Find where the given text appears and provide that cell's center as (x, y) coordinate. 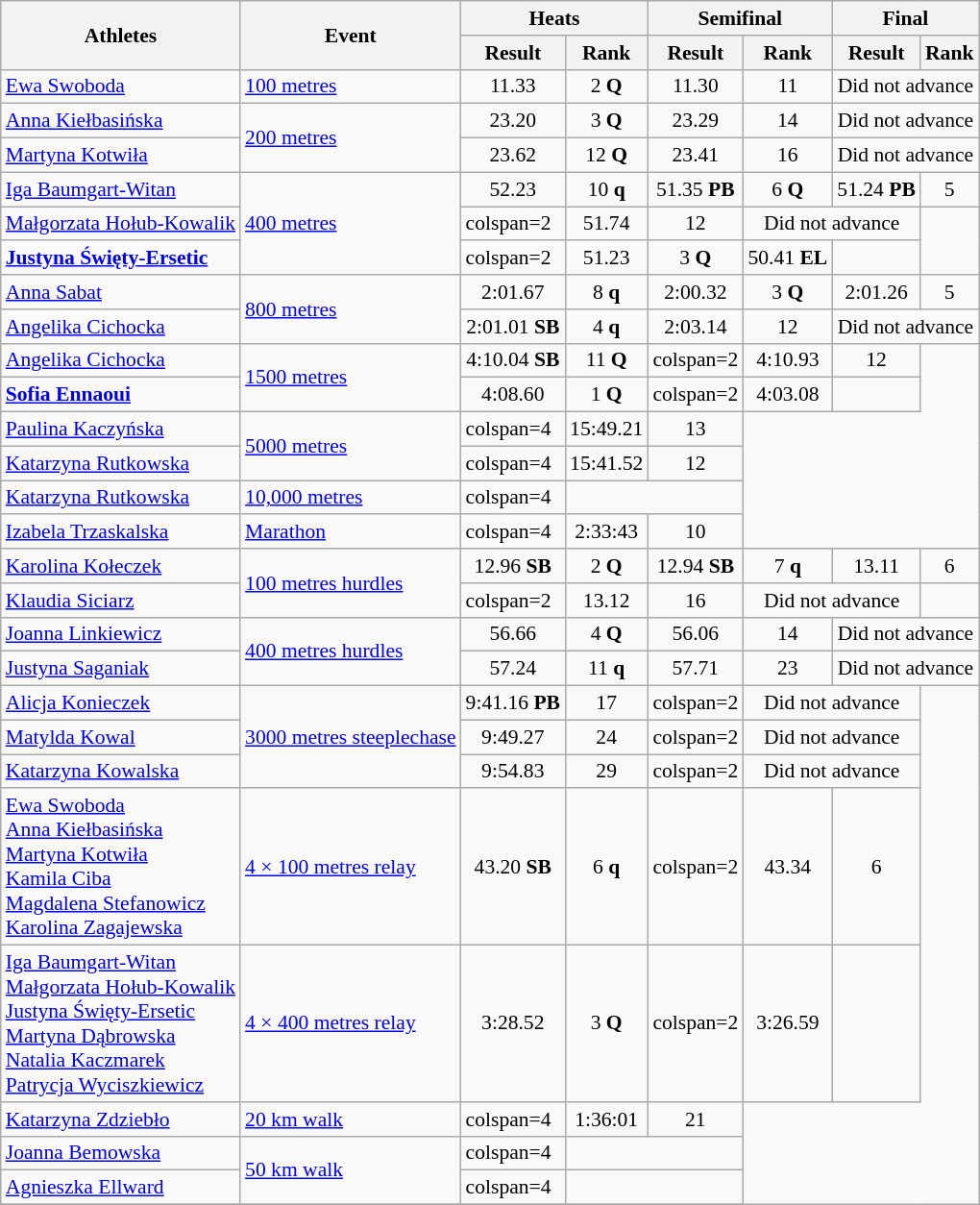
Event (351, 35)
Justyna Święty-Ersetic (121, 258)
Joanna Bemowska (121, 1153)
Athletes (121, 35)
57.24 (513, 669)
8 q (606, 292)
Joanna Linkiewicz (121, 634)
4:10.04 SB (513, 360)
6 Q (788, 189)
400 metres (351, 223)
4:08.60 (513, 395)
Final (905, 18)
Justyna Saganiak (121, 669)
12 Q (606, 156)
Semifinal (740, 18)
51.24 PB (876, 189)
11 (788, 86)
2:01.01 SB (513, 327)
Marathon (351, 532)
100 metres hurdles (351, 582)
2:01.26 (876, 292)
Heats (555, 18)
Sofia Ennaoui (121, 395)
13 (696, 430)
Agnieszka Ellward (121, 1188)
11 Q (606, 360)
3:26.59 (788, 1024)
11.33 (513, 86)
Karolina Kołeczek (121, 566)
9:54.83 (513, 772)
15:41.52 (606, 463)
4 × 400 metres relay (351, 1024)
4 Q (606, 634)
4:10.93 (788, 360)
Ewa SwobodaAnna KiełbasińskaMartyna KotwiłaKamila CibaMagdalena StefanowiczKarolina Zagajewska (121, 867)
Katarzyna Kowalska (121, 772)
56.66 (513, 634)
23.20 (513, 121)
2:00.32 (696, 292)
7 q (788, 566)
11.30 (696, 86)
400 metres hurdles (351, 652)
Ewa Swoboda (121, 86)
1:36:01 (606, 1119)
Paulina Kaczyńska (121, 430)
51.23 (606, 258)
1 Q (606, 395)
2:03.14 (696, 327)
Iga Baumgart-WitanMałgorzata Hołub-KowalikJustyna Święty-ErseticMartyna DąbrowskaNatalia KaczmarekPatrycja Wyciszkiewicz (121, 1024)
56.06 (696, 634)
5000 metres (351, 446)
Katarzyna Zdziebło (121, 1119)
4 q (606, 327)
51.35 PB (696, 189)
17 (606, 703)
13.11 (876, 566)
10 q (606, 189)
2:33:43 (606, 532)
6 q (606, 867)
23.29 (696, 121)
51.74 (606, 224)
50.41 EL (788, 258)
23.41 (696, 156)
2:01.67 (513, 292)
13.12 (606, 601)
4 × 100 metres relay (351, 867)
200 metres (351, 138)
24 (606, 737)
12.96 SB (513, 566)
20 km walk (351, 1119)
29 (606, 772)
15:49.21 (606, 430)
21 (696, 1119)
800 metres (351, 309)
3000 metres steeplechase (351, 738)
9:41.16 PB (513, 703)
12.94 SB (696, 566)
9:49.27 (513, 737)
Klaudia Siciarz (121, 601)
10,000 metres (351, 498)
100 metres (351, 86)
Alicja Konieczek (121, 703)
Iga Baumgart-Witan (121, 189)
23 (788, 669)
43.20 SB (513, 867)
11 q (606, 669)
50 km walk (351, 1170)
Martyna Kotwiła (121, 156)
3:28.52 (513, 1024)
43.34 (788, 867)
23.62 (513, 156)
57.71 (696, 669)
Anna Sabat (121, 292)
4:03.08 (788, 395)
Izabela Trzaskalska (121, 532)
Matylda Kowal (121, 737)
1500 metres (351, 377)
Małgorzata Hołub-Kowalik (121, 224)
52.23 (513, 189)
10 (696, 532)
Anna Kiełbasińska (121, 121)
